Extract the [x, y] coordinate from the center of the cell holding the provided text.  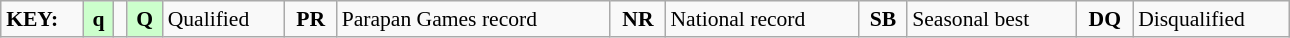
PR [311, 19]
Disqualified [1211, 19]
Qualified [224, 19]
National record [762, 19]
SB [884, 19]
KEY: [42, 19]
NR [638, 19]
Seasonal best [992, 19]
q [98, 19]
DQ [1104, 19]
Q [145, 19]
Parapan Games record [474, 19]
